Locate the cell with the specified text and output its (x, y) center coordinate. 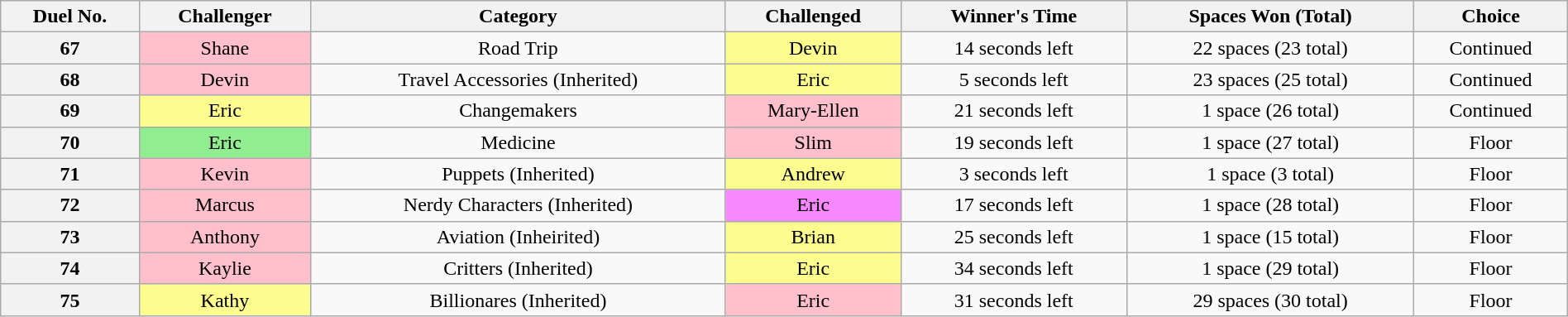
Mary-Ellen (813, 111)
Challenged (813, 17)
73 (69, 237)
1 space (29 total) (1270, 268)
1 space (28 total) (1270, 205)
1 space (26 total) (1270, 111)
Andrew (813, 174)
67 (69, 48)
75 (69, 300)
5 seconds left (1014, 79)
71 (69, 174)
Winner's Time (1014, 17)
Anthony (225, 237)
Medicine (519, 142)
Duel No. (69, 17)
3 seconds left (1014, 174)
70 (69, 142)
14 seconds left (1014, 48)
1 space (27 total) (1270, 142)
31 seconds left (1014, 300)
Spaces Won (Total) (1270, 17)
21 seconds left (1014, 111)
Travel Accessories (Inherited) (519, 79)
Slim (813, 142)
Marcus (225, 205)
Category (519, 17)
Nerdy Characters (Inherited) (519, 205)
Road Trip (519, 48)
23 spaces (25 total) (1270, 79)
Choice (1490, 17)
Challenger (225, 17)
68 (69, 79)
34 seconds left (1014, 268)
1 space (3 total) (1270, 174)
22 spaces (23 total) (1270, 48)
Aviation (Inheirited) (519, 237)
29 spaces (30 total) (1270, 300)
Kaylie (225, 268)
Changemakers (519, 111)
17 seconds left (1014, 205)
25 seconds left (1014, 237)
1 space (15 total) (1270, 237)
19 seconds left (1014, 142)
74 (69, 268)
Brian (813, 237)
Kathy (225, 300)
Kevin (225, 174)
Shane (225, 48)
Billionares (Inherited) (519, 300)
Puppets (Inherited) (519, 174)
72 (69, 205)
69 (69, 111)
Critters (Inherited) (519, 268)
